From the cell containing the given text, extract its center point as (x, y) coordinate. 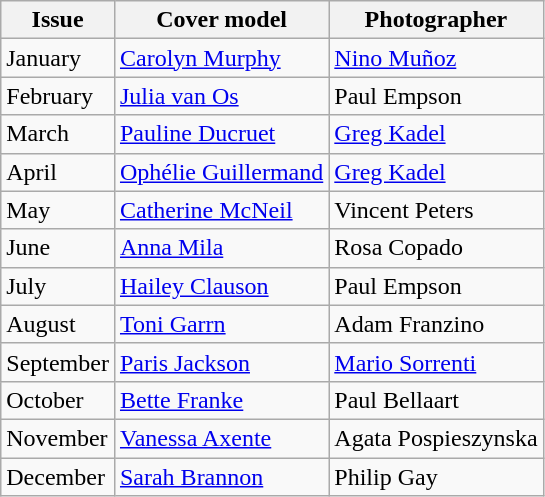
Photographer (436, 20)
September (58, 362)
Cover model (221, 20)
March (58, 134)
Paris Jackson (221, 362)
Vincent Peters (436, 210)
Nino Muñoz (436, 58)
Paul Bellaart (436, 400)
May (58, 210)
Hailey Clauson (221, 286)
December (58, 477)
Philip Gay (436, 477)
January (58, 58)
Issue (58, 20)
Vanessa Axente (221, 438)
Anna Mila (221, 248)
November (58, 438)
Mario Sorrenti (436, 362)
August (58, 324)
Sarah Brannon (221, 477)
Julia van Os (221, 96)
July (58, 286)
February (58, 96)
Pauline Ducruet (221, 134)
Ophélie Guillermand (221, 172)
Toni Garrn (221, 324)
Catherine McNeil (221, 210)
October (58, 400)
June (58, 248)
Agata Pospieszynska (436, 438)
Bette Franke (221, 400)
Carolyn Murphy (221, 58)
April (58, 172)
Adam Franzino (436, 324)
Rosa Copado (436, 248)
